From the cell containing the given text, extract its center point as (X, Y) coordinate. 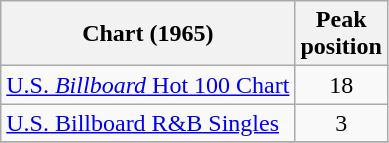
U.S. Billboard Hot 100 Chart (148, 85)
Chart (1965) (148, 34)
18 (341, 85)
U.S. Billboard R&B Singles (148, 123)
3 (341, 123)
Peakposition (341, 34)
